Return (x, y) of the center of cell containing provided text 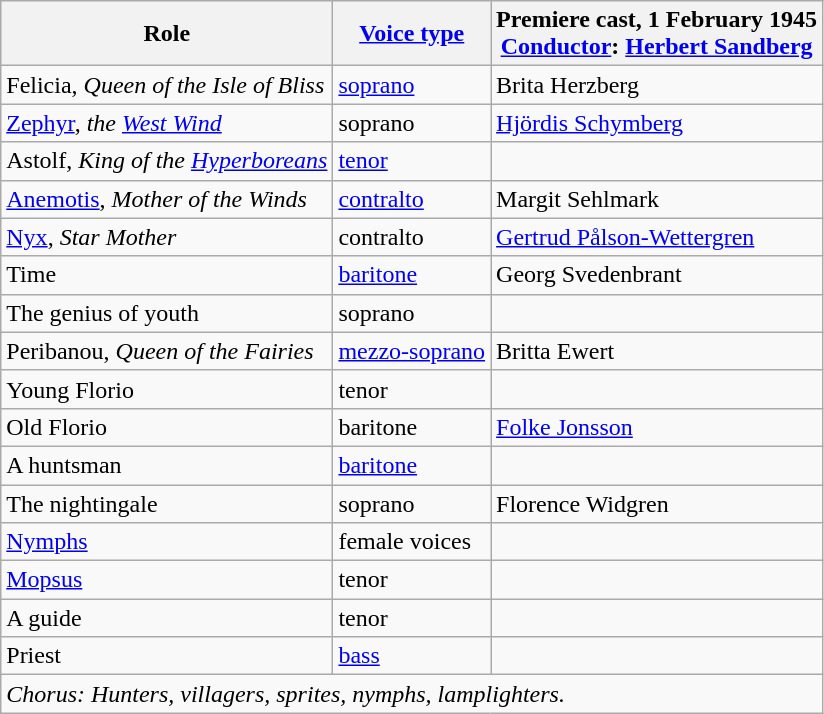
female voices (412, 542)
Time (167, 275)
Young Florio (167, 389)
Margit Sehlmark (657, 199)
Old Florio (167, 427)
Folke Jonsson (657, 427)
Nyx, Star Mother (167, 237)
mezzo-soprano (412, 351)
Felicia, Queen of the Isle of Bliss (167, 85)
Peribanou, Queen of the Fairies (167, 351)
Gertrud Pålson-Wettergren (657, 237)
Chorus: Hunters, villagers, sprites, nymphs, lamplighters. (412, 694)
Zephyr, the West Wind (167, 123)
A guide (167, 618)
Mopsus (167, 580)
Premiere cast, 1 February 1945Conductor: Herbert Sandberg (657, 34)
bass (412, 656)
Priest (167, 656)
Hjördis Schymberg (657, 123)
Georg Svedenbrant (657, 275)
Voice type (412, 34)
A huntsman (167, 465)
Role (167, 34)
The nightingale (167, 503)
Astolf, King of the Hyperboreans (167, 161)
The genius of youth (167, 313)
Anemotis, Mother of the Winds (167, 199)
Britta Ewert (657, 351)
Nymphs (167, 542)
Brita Herzberg (657, 85)
Florence Widgren (657, 503)
